Return (x, y) of the center of cell containing provided text 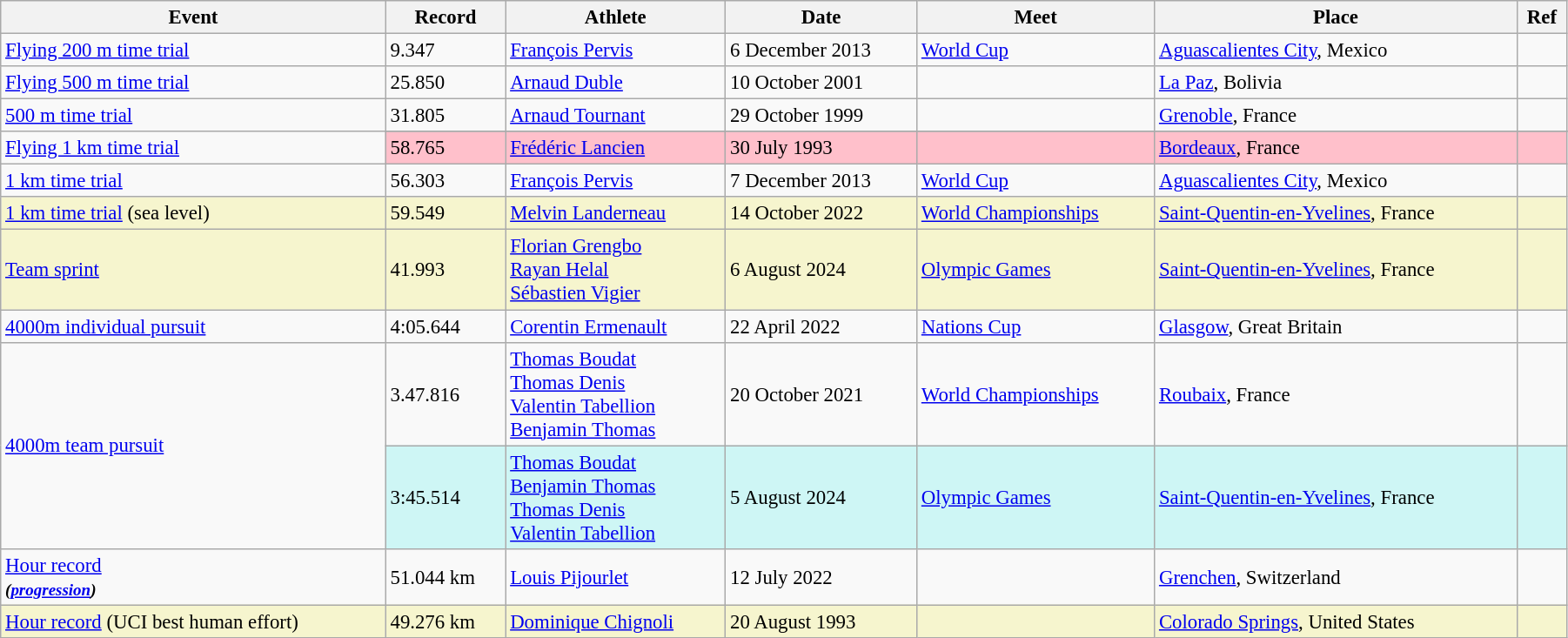
Hour record(progression) (193, 576)
Hour record (UCI best human effort) (193, 621)
Thomas BoudatThomas DenisValentin TabellionBenjamin Thomas (616, 393)
Team sprint (193, 270)
Thomas BoudatBenjamin ThomasThomas DenisValentin Tabellion (616, 498)
Bordeaux, France (1337, 148)
Arnaud Tournant (616, 116)
5 August 2024 (821, 498)
Flying 1 km time trial (193, 148)
Grenchen, Switzerland (1337, 576)
25.850 (446, 83)
14 October 2022 (821, 213)
3:45.514 (446, 498)
Record (446, 17)
56.303 (446, 181)
6 December 2013 (821, 50)
59.549 (446, 213)
6 August 2024 (821, 270)
7 December 2013 (821, 181)
22 April 2022 (821, 326)
31.805 (446, 116)
10 October 2001 (821, 83)
58.765 (446, 148)
Corentin Ermenault (616, 326)
49.276 km (446, 621)
Dominique Chignoli (616, 621)
Place (1337, 17)
Date (821, 17)
Frédéric Lancien (616, 148)
4000m individual pursuit (193, 326)
3.47.816 (446, 393)
Flying 500 m time trial (193, 83)
4000m team pursuit (193, 446)
Melvin Landerneau (616, 213)
Event (193, 17)
Arnaud Duble (616, 83)
41.993 (446, 270)
La Paz, Bolivia (1337, 83)
51.044 km (446, 576)
Florian GrengboRayan HelalSébastien Vigier (616, 270)
Grenoble, France (1337, 116)
20 October 2021 (821, 393)
Glasgow, Great Britain (1337, 326)
Roubaix, France (1337, 393)
500 m time trial (193, 116)
Ref (1542, 17)
29 October 1999 (821, 116)
Colorado Springs, United States (1337, 621)
20 August 1993 (821, 621)
Nations Cup (1035, 326)
1 km time trial (193, 181)
Louis Pijourlet (616, 576)
1 km time trial (sea level) (193, 213)
30 July 1993 (821, 148)
9.347 (446, 50)
12 July 2022 (821, 576)
Meet (1035, 17)
Flying 200 m time trial (193, 50)
4:05.644 (446, 326)
Athlete (616, 17)
